Return [x, y] of the center of cell containing provided text 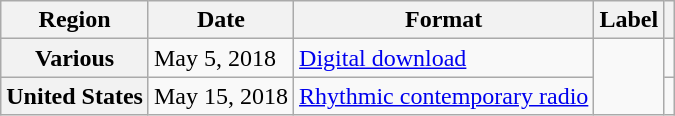
Region [75, 20]
Rhythmic contemporary radio [444, 96]
Various [75, 58]
May 15, 2018 [220, 96]
Digital download [444, 58]
United States [75, 96]
Format [444, 20]
Date [220, 20]
May 5, 2018 [220, 58]
Label [629, 20]
